Determine the (X, Y) coordinate at the center of the cell enclosing the given text.  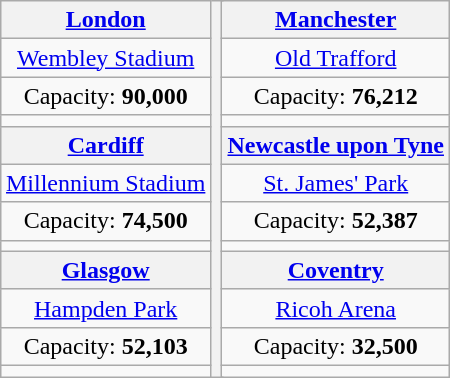
Millennium Stadium (105, 183)
Cardiff (105, 145)
Glasgow (105, 270)
Old Trafford (336, 58)
Wembley Stadium (105, 58)
Capacity: 52,103 (105, 346)
London (105, 20)
Hampden Park (105, 308)
Capacity: 74,500 (105, 221)
Capacity: 52,387 (336, 221)
Newcastle upon Tyne (336, 145)
St. James' Park (336, 183)
Capacity: 76,212 (336, 96)
Coventry (336, 270)
Capacity: 32,500 (336, 346)
Ricoh Arena (336, 308)
Manchester (336, 20)
Capacity: 90,000 (105, 96)
